For the text-containing cell, return its midpoint in (X, Y) coordinate format. 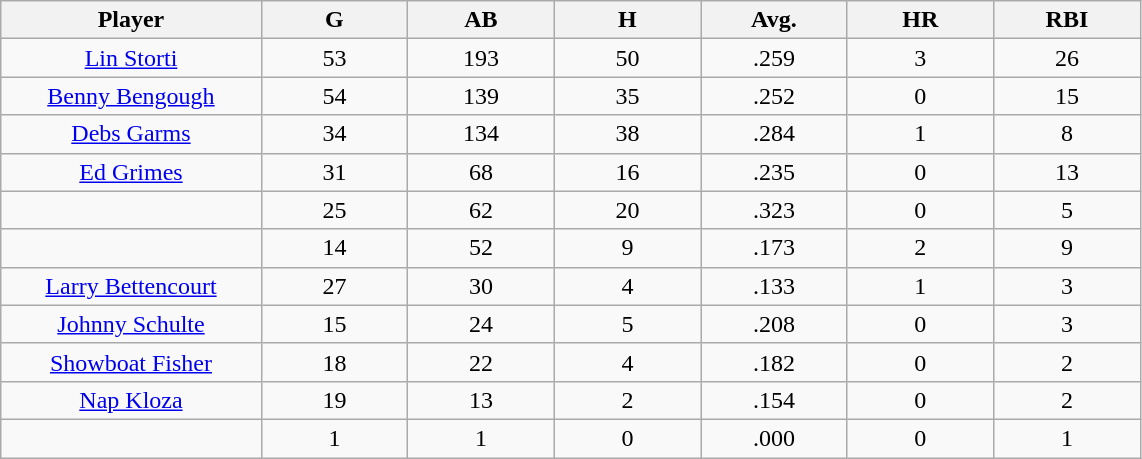
.284 (774, 134)
.000 (774, 438)
Avg. (774, 20)
16 (627, 172)
27 (334, 286)
35 (627, 96)
Larry Bettencourt (131, 286)
RBI (1068, 20)
H (627, 20)
Debs Garms (131, 134)
Showboat Fisher (131, 362)
.173 (774, 248)
Player (131, 20)
Lin Storti (131, 58)
139 (481, 96)
.133 (774, 286)
AB (481, 20)
34 (334, 134)
26 (1068, 58)
14 (334, 248)
134 (481, 134)
Johnny Schulte (131, 324)
62 (481, 210)
18 (334, 362)
25 (334, 210)
22 (481, 362)
Ed Grimes (131, 172)
38 (627, 134)
.323 (774, 210)
19 (334, 400)
HR (920, 20)
30 (481, 286)
.252 (774, 96)
8 (1068, 134)
.154 (774, 400)
31 (334, 172)
54 (334, 96)
68 (481, 172)
.235 (774, 172)
.182 (774, 362)
Nap Kloza (131, 400)
193 (481, 58)
50 (627, 58)
.208 (774, 324)
.259 (774, 58)
G (334, 20)
24 (481, 324)
52 (481, 248)
Benny Bengough (131, 96)
20 (627, 210)
53 (334, 58)
